Output the (X, Y) coordinate of the center of the cell containing the given text.  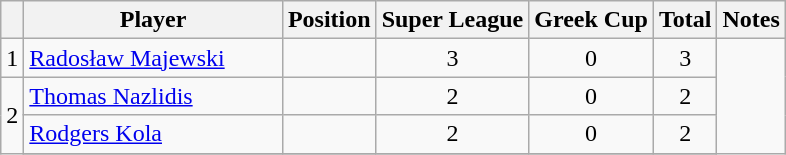
Super League (452, 20)
1 (12, 58)
Rodgers Kola (154, 134)
Notes (751, 20)
Greek Cup (592, 20)
Position (329, 20)
Total (685, 20)
Player (154, 20)
Radosław Majewski (154, 58)
Thomas Nazlidis (154, 96)
